Scan for the cell matching the given text and deliver its (x, y) coordinate at center. 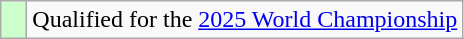
Qualified for the 2025 World Championship (245, 20)
